Pinpoint the cell where the given text exists, returning its [x, y] midpoint coordinate. 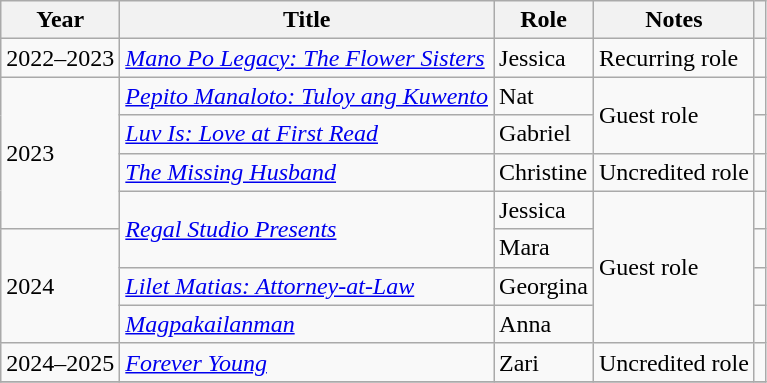
Nat [544, 96]
The Missing Husband [307, 172]
Pepito Manaloto: Tuloy ang Kuwento [307, 96]
Year [60, 20]
Notes [674, 20]
Role [544, 20]
Forever Young [307, 362]
Magpakailanman [307, 324]
2024–2025 [60, 362]
Christine [544, 172]
Regal Studio Presents [307, 229]
Georgina [544, 286]
Mano Po Legacy: The Flower Sisters [307, 58]
Luv Is: Love at First Read [307, 134]
Mara [544, 248]
2024 [60, 286]
Title [307, 20]
2022–2023 [60, 58]
Anna [544, 324]
Recurring role [674, 58]
Gabriel [544, 134]
Zari [544, 362]
Lilet Matias: Attorney-at-Law [307, 286]
2023 [60, 153]
